Locate the cell with the specified text and output its (X, Y) center coordinate. 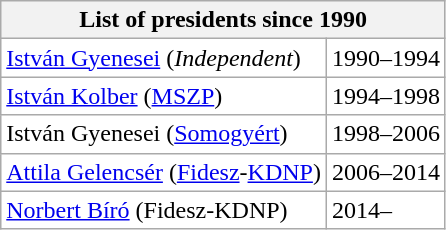
István Kolber (MSZP) (164, 96)
2014– (386, 210)
1998–2006 (386, 134)
1990–1994 (386, 58)
List of presidents since 1990 (224, 20)
István Gyenesei (Somogyért) (164, 134)
Norbert Bíró (Fidesz-KDNP) (164, 210)
István Gyenesei (Independent) (164, 58)
1994–1998 (386, 96)
Attila Gelencsér (Fidesz-KDNP) (164, 172)
2006–2014 (386, 172)
